Find where the given text appears and provide that cell's center as (X, Y) coordinate. 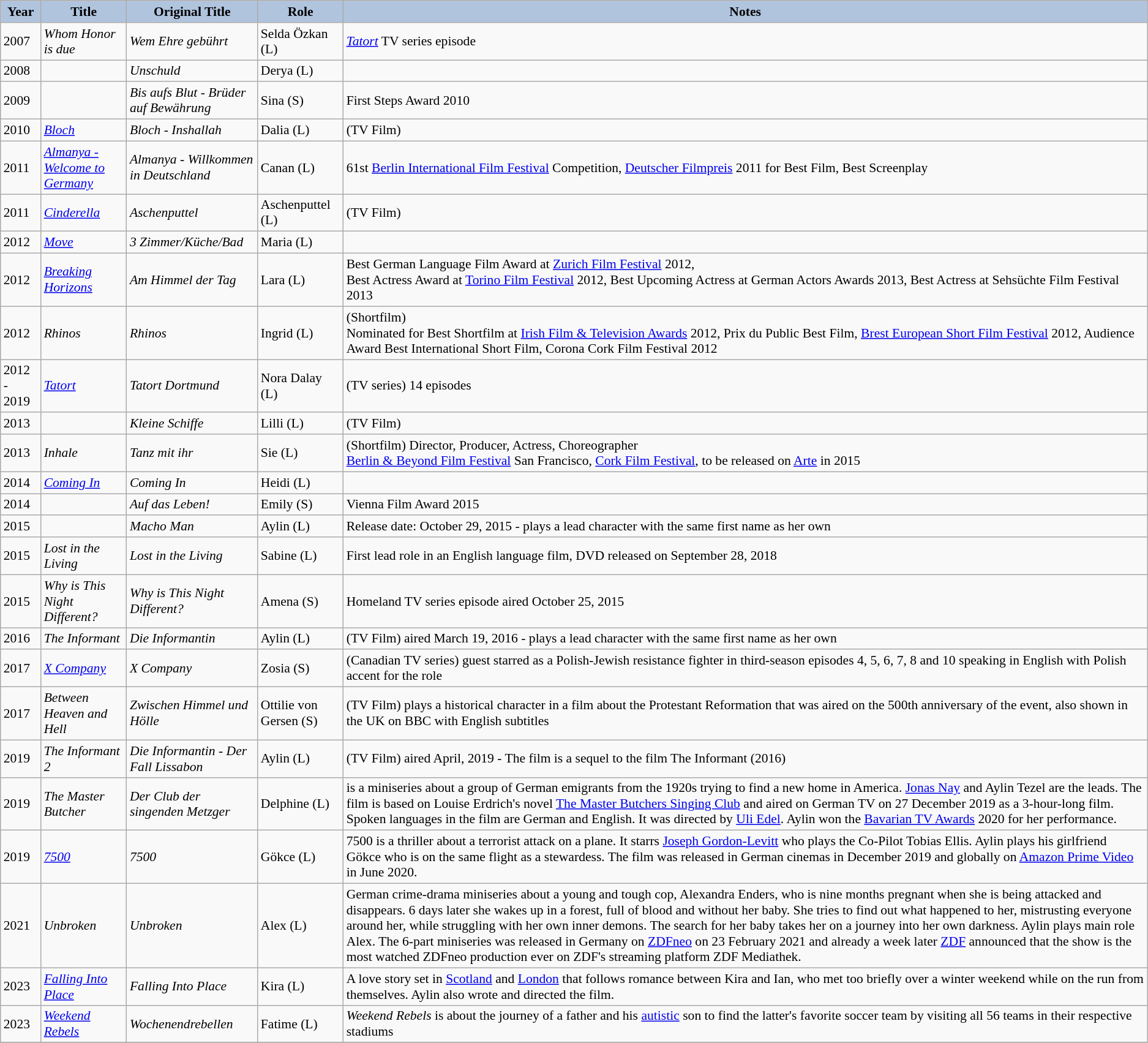
Title (84, 12)
Homeland TV series episode aired October 25, 2015 (746, 601)
Kleine Schiffe (192, 424)
Lilli (L) (301, 424)
Der Club der singenden Metzger (192, 804)
(TV Film) aired March 19, 2016 - plays a lead character with the same first name as her own (746, 639)
Inhale (84, 453)
Notes (746, 12)
Year (21, 12)
Wochenendrebellen (192, 1024)
Sabine (L) (301, 556)
Selda Özkan (L) (301, 42)
Bloch (84, 130)
Breaking Horizons (84, 281)
Sie (L) (301, 453)
Alex (L) (301, 926)
2010 (21, 130)
Ingrid (L) (301, 333)
Original Title (192, 12)
Bis aufs Blut - Brüder auf Bewährung (192, 100)
Gökce (L) (301, 857)
Tanz mit ihr (192, 453)
Nora Dalay (L) (301, 386)
2007 (21, 42)
61st Berlin International Film Festival Competition, Deutscher Filmpreis 2011 for Best Film, Best Screenplay (746, 168)
2016 (21, 639)
Role (301, 12)
Maria (L) (301, 243)
Whom Honor is due (84, 42)
Die Informantin (192, 639)
Weekend Rebels (84, 1024)
Cinderella (84, 213)
2008 (21, 71)
Zosia (S) (301, 669)
Vienna Film Award 2015 (746, 505)
2009 (21, 100)
Am Himmel der Tag (192, 281)
Derya (L) (301, 71)
Almanya - Welcome to Germany (84, 168)
Between Heaven and Hell (84, 714)
Zwischen Himmel und Hölle (192, 714)
Dalia (L) (301, 130)
Aschenputtel (192, 213)
The Informant (84, 639)
Tatort Dortmund (192, 386)
The Informant 2 (84, 758)
2021 (21, 926)
(Shortfilm) Director, Producer, Actress, ChoreographerBerlin & Beyond Film Festival San Francisco, Cork Film Festival, to be released on Arte in 2015 (746, 453)
Heidi (L) (301, 483)
2012 - 2019 (21, 386)
Kira (L) (301, 986)
Delphine (L) (301, 804)
Ottilie von Gersen (S) (301, 714)
Tatort TV series episode (746, 42)
The Master Butcher (84, 804)
Move (84, 243)
First Steps Award 2010 (746, 100)
Canan (L) (301, 168)
First lead role in an English language film, DVD released on September 28, 2018 (746, 556)
Die Informantin - Der Fall Lissabon (192, 758)
Almanya - Willkommen in Deutschland (192, 168)
Lara (L) (301, 281)
(TV Film) aired April, 2019 - The film is a sequel to the film The Informant (2016) (746, 758)
3 Zimmer/Küche/Bad (192, 243)
(TV series) 14 episodes (746, 386)
Fatime (L) (301, 1024)
Bloch - Inshallah (192, 130)
Unschuld (192, 71)
Amena (S) (301, 601)
Release date: October 29, 2015 - plays a lead character with the same first name as her own (746, 527)
Tatort (84, 386)
Sina (S) (301, 100)
Wem Ehre gebührt (192, 42)
Aschenputtel (L) (301, 213)
Auf das Leben! (192, 505)
Macho Man (192, 527)
Emily (S) (301, 505)
